From the cell containing the given text, extract its center point as (X, Y) coordinate. 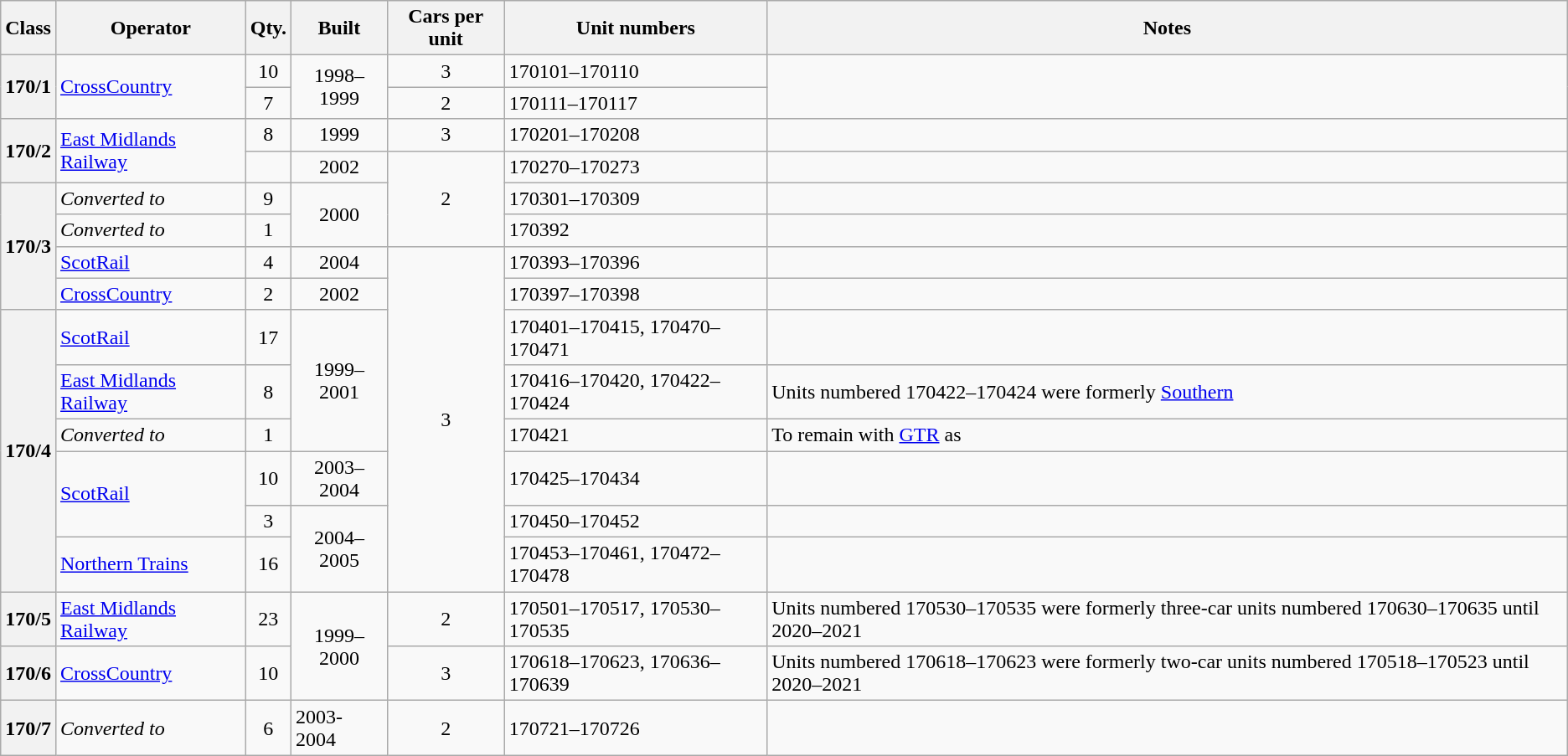
170/5 (28, 620)
2004–2005 (340, 549)
170/1 (28, 87)
7 (268, 103)
170/4 (28, 450)
Northern Trains (151, 564)
170/6 (28, 673)
Qty. (268, 28)
170416–170420, 170422–170424 (636, 392)
170201–170208 (636, 135)
2003-2004 (340, 728)
17 (268, 337)
9 (268, 198)
6 (268, 728)
16 (268, 564)
170401–170415, 170470–170471 (636, 337)
Cars per unit (446, 28)
170618–170623, 170636–170639 (636, 673)
2003–2004 (340, 477)
170270–170273 (636, 167)
4 (268, 262)
170501–170517, 170530–170535 (636, 620)
2000 (340, 214)
170721–170726 (636, 728)
Built (340, 28)
1999 (340, 135)
Notes (1168, 28)
1999–2000 (340, 646)
170421 (636, 435)
170111–170117 (636, 103)
2004 (340, 262)
170425–170434 (636, 477)
To remain with GTR as (1168, 435)
170393–170396 (636, 262)
170/7 (28, 728)
Units numbered 170422–170424 were formerly Southern (1168, 392)
170397–170398 (636, 294)
170301–170309 (636, 198)
Units numbered 170530–170535 were formerly three-car units numbered 170630–170635 until 2020–2021 (1168, 620)
1998–1999 (340, 87)
170/3 (28, 246)
170450–170452 (636, 522)
23 (268, 620)
Units numbered 170618–170623 were formerly two-car units numbered 170518–170523 until 2020–2021 (1168, 673)
Operator (151, 28)
Unit numbers (636, 28)
170453–170461, 170472–170478 (636, 564)
Class (28, 28)
170392 (636, 230)
170/2 (28, 151)
1999–2001 (340, 380)
170101–170110 (636, 71)
